Search for the cell housing the specified text and yield its (X, Y) center coordinate. 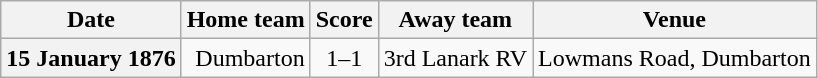
1–1 (344, 58)
Home team (246, 20)
Dumbarton (246, 58)
Lowmans Road, Dumbarton (675, 58)
3rd Lanark RV (455, 58)
Venue (675, 20)
Away team (455, 20)
15 January 1876 (91, 58)
Date (91, 20)
Score (344, 20)
